Identify which cell holds the provided text, then report its (X, Y) central coordinate. 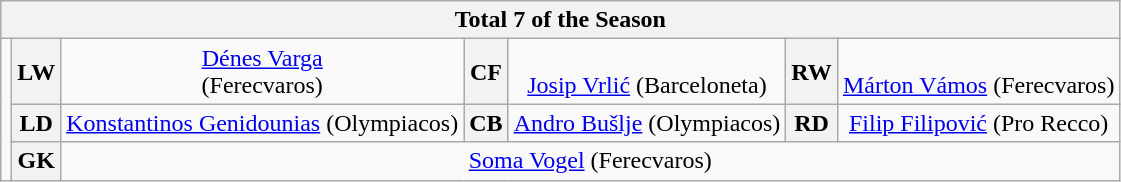
Dénes Varga(Ferecvaros) (262, 72)
Márton Vámos (Ferecvaros) (978, 72)
CF (486, 72)
Total 7 of the Season (560, 20)
Soma Vogel (Ferecvaros) (590, 161)
GK (36, 161)
RW (812, 72)
RD (812, 123)
Konstantinos Genidounias (Olympiacos) (262, 123)
Filip Filipović (Pro Recco) (978, 123)
LD (36, 123)
Andro Bušlje (Olympiacos) (647, 123)
LW (36, 72)
Josip Vrlić (Barceloneta) (647, 72)
CB (486, 123)
